Search for the cell housing the specified text and yield its (X, Y) center coordinate. 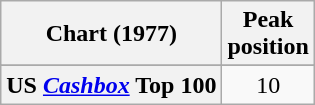
US Cashbox Top 100 (112, 85)
10 (268, 85)
Peakposition (268, 34)
Chart (1977) (112, 34)
